Return (x, y) of the center of cell containing provided text 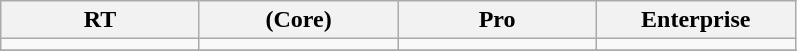
RT (100, 20)
Pro (498, 20)
(Core) (298, 20)
Enterprise (696, 20)
